Determine the [x, y] coordinate at the center of the cell enclosing the given text.  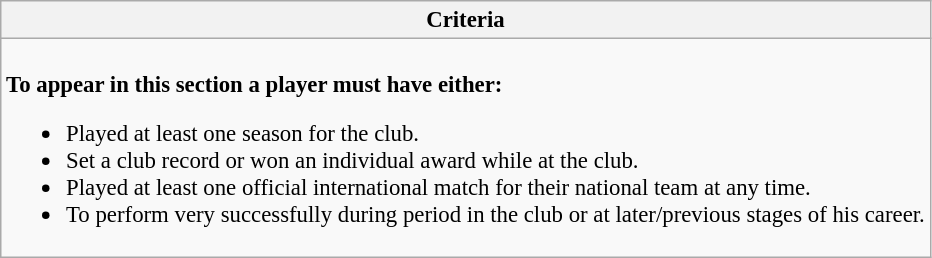
Criteria [466, 20]
